Detect which cell encompasses the target text, then output its (X, Y) center coordinate. 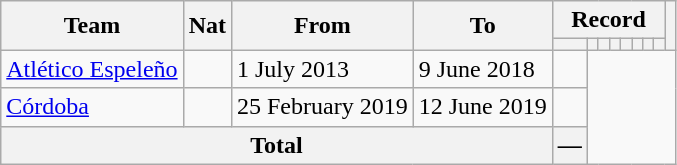
From (322, 26)
Record (608, 20)
Nat (207, 26)
1 July 2013 (322, 69)
— (570, 145)
9 June 2018 (482, 69)
Team (92, 26)
Atlético Espeleño (92, 69)
To (482, 26)
Córdoba (92, 107)
25 February 2019 (322, 107)
12 June 2019 (482, 107)
Total (277, 145)
